Identify which cell holds the provided text, then report its [x, y] central coordinate. 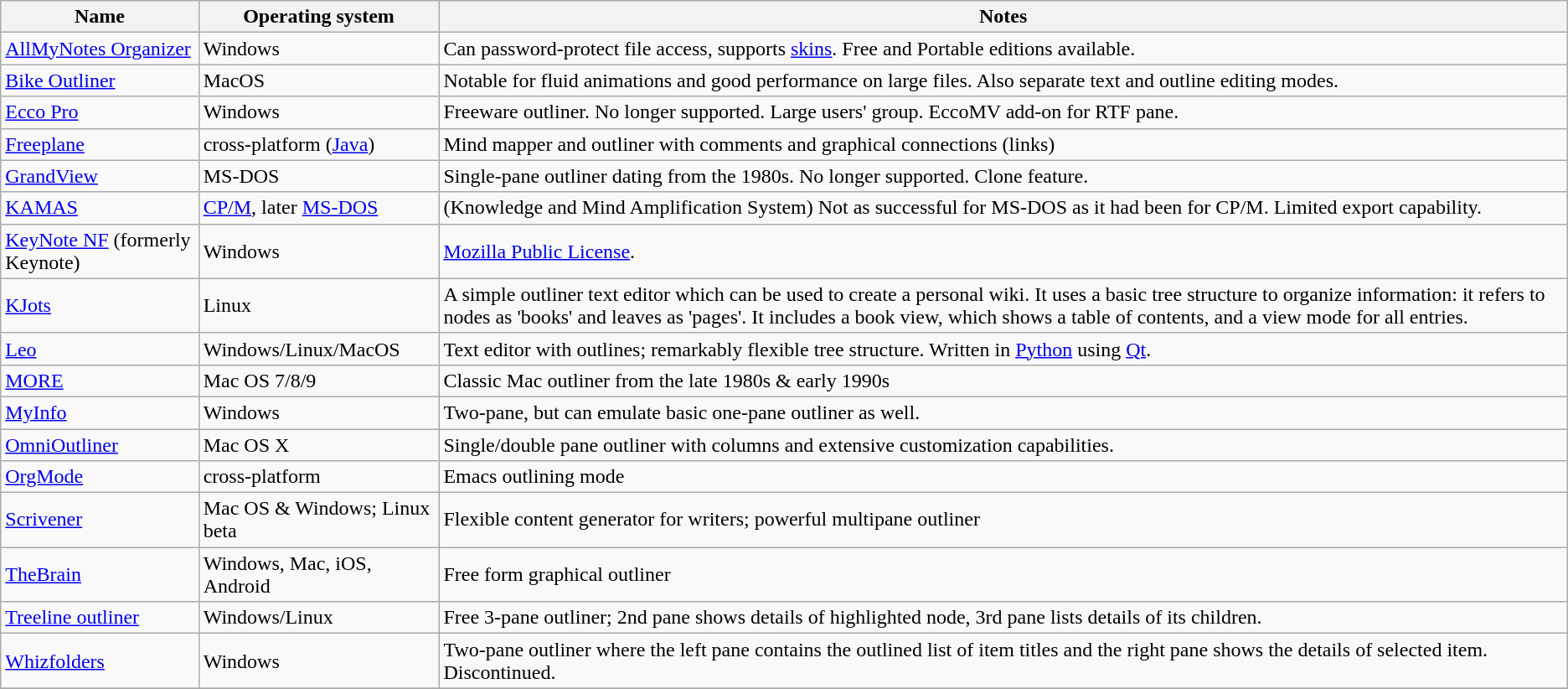
Text editor with outlines; remarkably flexible tree structure. Written in Python using Qt. [1003, 349]
Notes [1003, 17]
Two-pane outliner where the left pane contains the outlined list of item titles and the right pane shows the details of selected item. Discontinued. [1003, 661]
Emacs outlining mode [1003, 477]
Linux [318, 305]
KJots [100, 305]
Windows, Mac, iOS, Android [318, 575]
MORE [100, 381]
Flexible content generator for writers; powerful multipane outliner [1003, 520]
MyInfo [100, 412]
Freeware outliner. No longer supported. Large users' group. EccoMV add-on for RTF pane. [1003, 112]
Leo [100, 349]
Name [100, 17]
KeyNote NF (formerly Keynote) [100, 251]
Mind mapper and outliner with comments and graphical connections (links) [1003, 144]
Mac OS & Windows; Linux beta [318, 520]
Mozilla Public License. [1003, 251]
Whizfolders [100, 661]
(Knowledge and Mind Amplification System) Not as successful for MS-DOS as it had been for CP/M. Limited export capability. [1003, 208]
MS-DOS [318, 176]
Scrivener [100, 520]
Free form graphical outliner [1003, 575]
Operating system [318, 17]
Single-pane outliner dating from the 1980s. No longer supported. Clone feature. [1003, 176]
Mac OS X [318, 445]
Single/double pane outliner with columns and extensive customization capabilities. [1003, 445]
CP/M, later MS-DOS [318, 208]
cross-platform (Java) [318, 144]
KAMAS [100, 208]
Freeplane [100, 144]
OmniOutliner [100, 445]
Free 3-pane outliner; 2nd pane shows details of highlighted node, 3rd pane lists details of its children. [1003, 618]
Treeline outliner [100, 618]
Ecco Pro [100, 112]
Can password-protect file access, supports skins. Free and Portable editions available. [1003, 49]
AllMyNotes Organizer [100, 49]
Windows/Linux [318, 618]
Windows/Linux/MacOS [318, 349]
Notable for fluid animations and good performance on large files. Also separate text and outline editing modes. [1003, 80]
Classic Mac outliner from the late 1980s & early 1990s [1003, 381]
GrandView [100, 176]
MacOS [318, 80]
Two-pane, but can emulate basic one-pane outliner as well. [1003, 412]
Mac OS 7/8/9 [318, 381]
TheBrain [100, 575]
OrgMode [100, 477]
cross-platform [318, 477]
Bike Outliner [100, 80]
